Determine the (X, Y) coordinate at the center of the cell enclosing the given text.  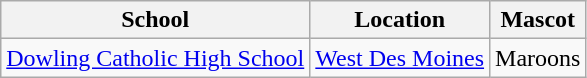
West Des Moines (400, 58)
School (156, 20)
Mascot (538, 20)
Location (400, 20)
Dowling Catholic High School (156, 58)
Maroons (538, 58)
